Capture the cell that displays the provided text and extract its (x, y) central coordinate. 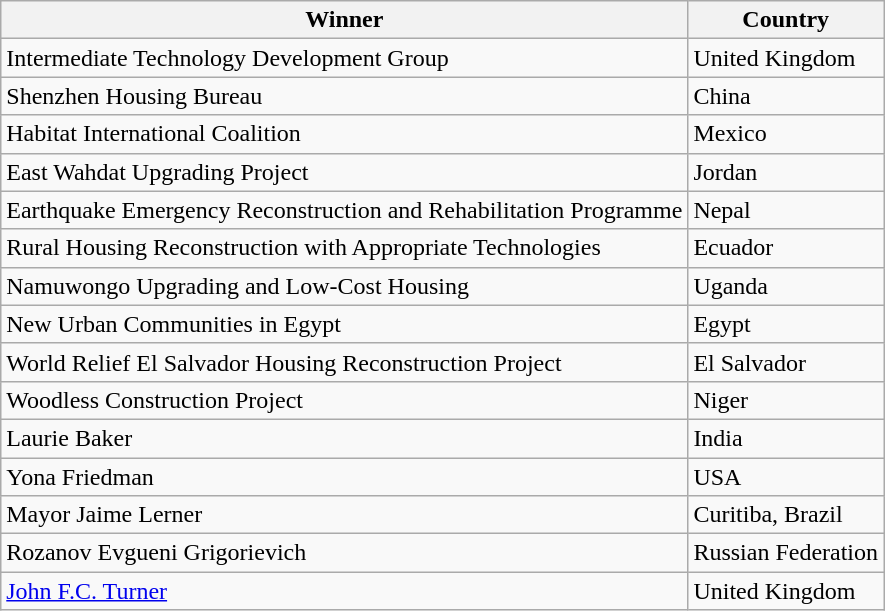
Shenzhen Housing Bureau (344, 96)
Uganda (786, 286)
Earthquake Emergency Reconstruction and Rehabilitation Programme (344, 210)
Russian Federation (786, 553)
Yona Friedman (344, 477)
East Wahdat Upgrading Project (344, 172)
Habitat International Coalition (344, 134)
Egypt (786, 324)
Ecuador (786, 248)
Country (786, 20)
New Urban Communities in Egypt (344, 324)
Nepal (786, 210)
John F.C. Turner (344, 591)
Namuwongo Upgrading and Low-Cost Housing (344, 286)
Rozanov Evgueni Grigorievich (344, 553)
USA (786, 477)
Niger (786, 400)
India (786, 438)
El Salvador (786, 362)
Curitiba, Brazil (786, 515)
Intermediate Technology Development Group (344, 58)
Woodless Construction Project (344, 400)
Rural Housing Reconstruction with Appropriate Technologies (344, 248)
China (786, 96)
Mayor Jaime Lerner (344, 515)
World Relief El Salvador Housing Reconstruction Project (344, 362)
Winner (344, 20)
Jordan (786, 172)
Laurie Baker (344, 438)
Mexico (786, 134)
